Search for the cell housing the specified text and yield its (x, y) center coordinate. 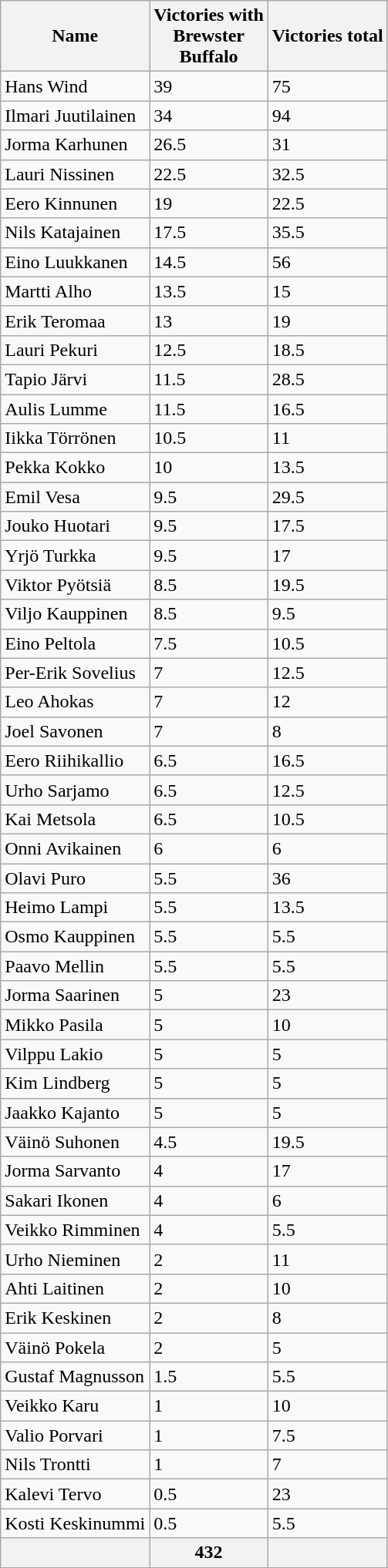
Kai Metsola (76, 819)
Ahti Laitinen (76, 1288)
4.5 (208, 1142)
56 (327, 262)
31 (327, 145)
12 (327, 702)
Iikka Törrönen (76, 438)
26.5 (208, 145)
Valio Porvari (76, 1435)
Eino Luukkanen (76, 262)
39 (208, 86)
Nils Trontti (76, 1465)
Viljo Kauppinen (76, 614)
Väinö Pokela (76, 1348)
Ilmari Juutilainen (76, 116)
34 (208, 116)
Gustaf Magnusson (76, 1377)
Jorma Sarvanto (76, 1171)
Emil Vesa (76, 497)
Eero Riihikallio (76, 760)
14.5 (208, 262)
Erik Keskinen (76, 1318)
29.5 (327, 497)
Name (76, 36)
35.5 (327, 233)
Heimo Lampi (76, 908)
Joel Savonen (76, 731)
18.5 (327, 350)
Veikko Rimminen (76, 1230)
Eino Peltola (76, 643)
Paavo Mellin (76, 966)
Hans Wind (76, 86)
Jouko Huotari (76, 526)
94 (327, 116)
13 (208, 321)
Väinö Suhonen (76, 1142)
Sakari Ikonen (76, 1200)
Onni Avikainen (76, 848)
28.5 (327, 379)
Urho Nieminen (76, 1259)
Lauri Pekuri (76, 350)
Yrjö Turkka (76, 556)
Kalevi Tervo (76, 1494)
75 (327, 86)
Victories total (327, 36)
Mikko Pasila (76, 1025)
Jaakko Kajanto (76, 1113)
Lauri Nissinen (76, 174)
15 (327, 291)
32.5 (327, 174)
Kim Lindberg (76, 1083)
Martti Alho (76, 291)
Urho Sarjamo (76, 790)
432 (208, 1553)
Per-Erik Sovelius (76, 673)
Erik Teromaa (76, 321)
Vilppu Lakio (76, 1054)
Eero Kinnunen (76, 203)
Viktor Pyötsiä (76, 585)
Pekka Kokko (76, 468)
Olavi Puro (76, 878)
Osmo Kauppinen (76, 937)
1.5 (208, 1377)
Jorma Saarinen (76, 996)
Aulis Lumme (76, 409)
Leo Ahokas (76, 702)
Nils Katajainen (76, 233)
Victories withBrewsterBuffalo (208, 36)
Kosti Keskinummi (76, 1523)
36 (327, 878)
Veikko Karu (76, 1406)
Tapio Järvi (76, 379)
Jorma Karhunen (76, 145)
